Return (x, y) of the center of cell containing provided text 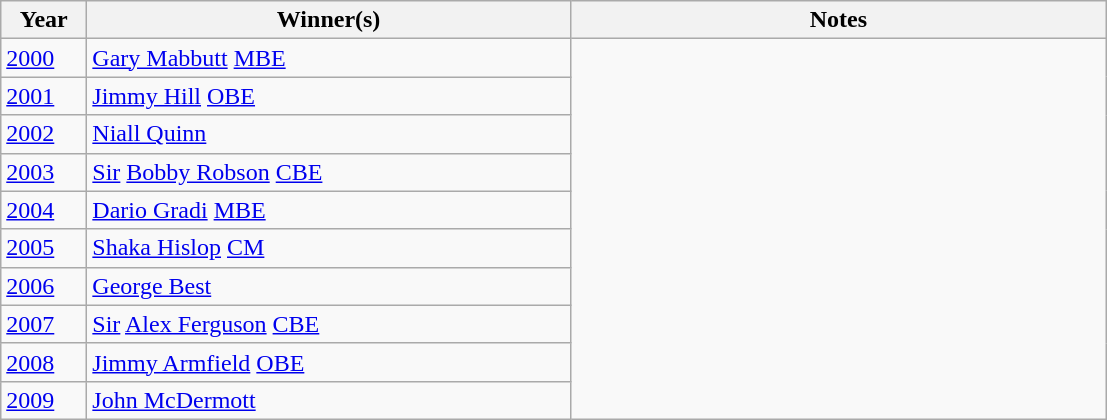
Winner(s) (329, 20)
2000 (44, 58)
John McDermott (329, 400)
Sir Bobby Robson CBE (329, 172)
George Best (329, 286)
Dario Gradi MBE (329, 210)
2007 (44, 324)
2003 (44, 172)
2006 (44, 286)
2009 (44, 400)
Niall Quinn (329, 134)
2001 (44, 96)
Jimmy Armfield OBE (329, 362)
Year (44, 20)
2005 (44, 248)
Notes (838, 20)
Jimmy Hill OBE (329, 96)
Gary Mabbutt MBE (329, 58)
2004 (44, 210)
Shaka Hislop CM (329, 248)
Sir Alex Ferguson CBE (329, 324)
2002 (44, 134)
2008 (44, 362)
